Return the (X, Y) coordinate for the center point of the cell that contains the specified text.  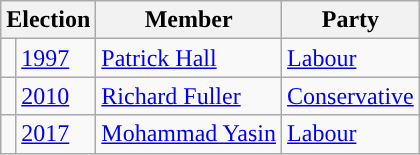
1997 (56, 58)
Conservative (351, 96)
Election (48, 20)
Member (189, 20)
Mohammad Yasin (189, 134)
Richard Fuller (189, 96)
Party (351, 20)
Patrick Hall (189, 58)
2010 (56, 96)
2017 (56, 134)
